Pinpoint the cell where the given text exists, returning its [X, Y] midpoint coordinate. 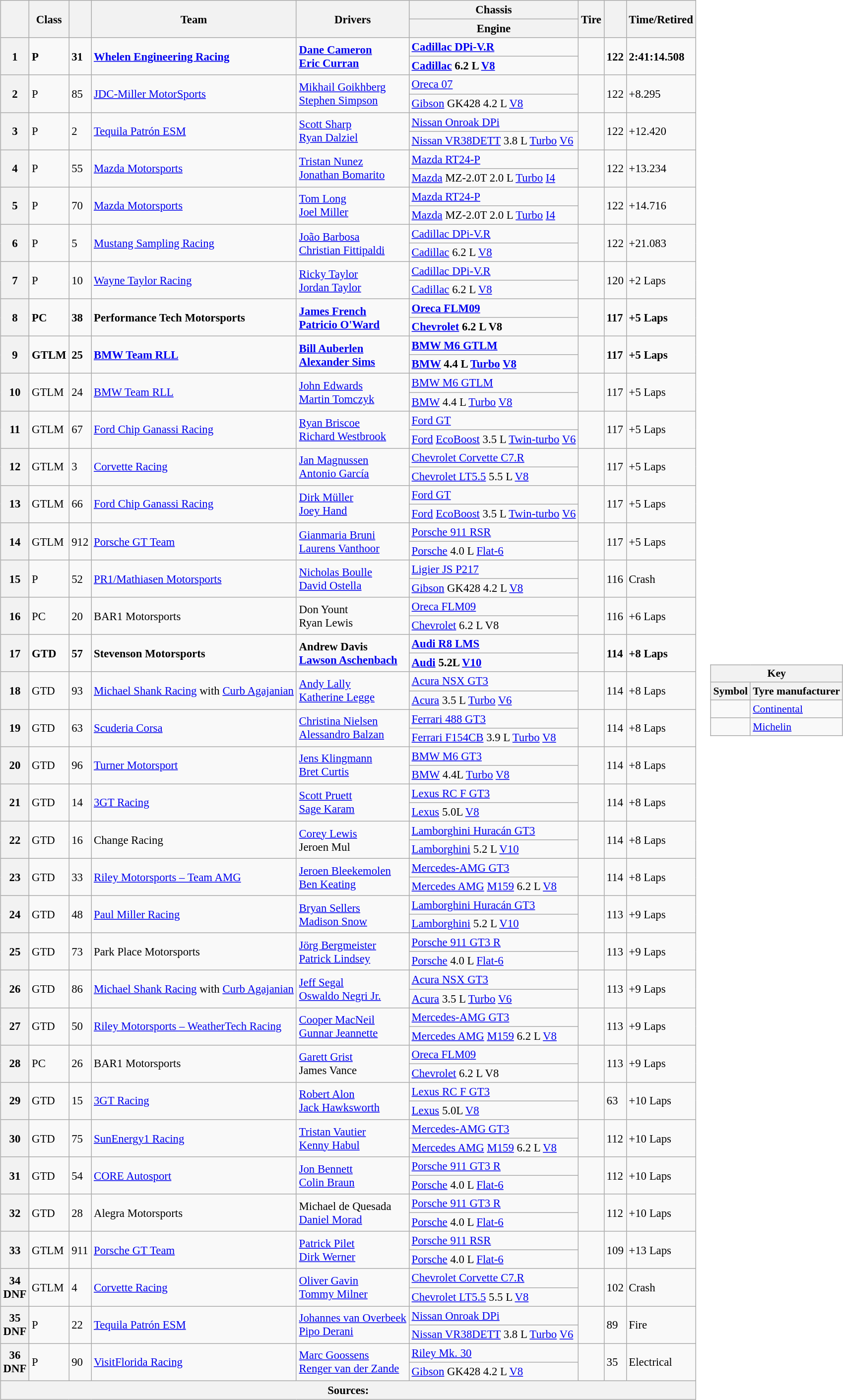
Whelen Engineering Racing [194, 57]
Chassis [494, 10]
29 [15, 1100]
912 [80, 542]
Time/Retired [661, 19]
Michael de Quesada Daniel Morad [352, 1212]
+13.234 [661, 169]
BMW M6 GT3 [494, 756]
Tom Long Joel Miller [352, 205]
27 [15, 1026]
Drivers [352, 19]
Ryan Briscoe Richard Westbrook [352, 430]
+6 Laps [661, 616]
Performance Tech Motorsports [194, 318]
Corey Lewis Jeroen Mul [352, 839]
Continental [796, 709]
Riley Motorsports – Team AMG [194, 877]
Sources: [348, 1390]
Bryan Sellers Madison Snow [352, 915]
Don Yount Ryan Lewis [352, 616]
SunEnergy1 Racing [194, 1138]
36DNF [15, 1362]
Tire [591, 19]
Audi 5.2L V10 [494, 663]
Scuderia Corsa [194, 728]
86 [80, 989]
Electrical [661, 1362]
Patrick Pilet Dirk Werner [352, 1250]
19 [15, 728]
Jon Bennett Colin Braun [352, 1176]
96 [80, 765]
Wayne Taylor Racing [194, 280]
Nicholas Boulle David Ostella [352, 578]
54 [80, 1176]
Turner Motorsport [194, 765]
50 [80, 1026]
Mikhail Goikhberg Stephen Simpson [352, 93]
1 [15, 57]
Change Racing [194, 839]
Riley Motorsports – WeatherTech Racing [194, 1026]
57 [80, 653]
Gianmaria Bruni Laurens Vanthoor [352, 542]
66 [80, 504]
23 [15, 877]
8 [15, 318]
Robert Alon Jack Hawksworth [352, 1100]
120 [615, 280]
Ligier JS P217 [494, 570]
Team [194, 19]
Paul Miller Racing [194, 915]
Park Place Motorsports [194, 952]
12 [15, 466]
Scott Sharp Ryan Dalziel [352, 131]
Oreca 07 [494, 84]
João Barbosa Christian Fittipaldi [352, 243]
+21.083 [661, 243]
93 [80, 691]
+2 Laps [661, 280]
Ferrari 488 GT3 [494, 719]
18 [15, 691]
+8.295 [661, 93]
Stevenson Motorsports [194, 653]
Tyre manufacturer [796, 691]
+12.420 [661, 131]
Cooper MacNeil Gunnar Jeannette [352, 1026]
102 [615, 1287]
+13 Laps [661, 1250]
BMW 4.4L Turbo V8 [494, 774]
Riley Mk. 30 [494, 1353]
9 [15, 355]
35 [615, 1362]
2:41:14.508 [661, 57]
JDC-Miller MotorSports [194, 93]
Mustang Sampling Racing [194, 243]
67 [80, 430]
Symbol [730, 691]
Audi R8 LMS [494, 644]
109 [615, 1250]
Oliver Gavin Tommy Milner [352, 1287]
Ferrari F154CB 3.9 L Turbo V8 [494, 737]
911 [80, 1250]
Jens Klingmann Bret Curtis [352, 765]
90 [80, 1362]
34DNF [15, 1287]
35DNF [15, 1325]
Alegra Motorsports [194, 1212]
Tristan Vautier Kenny Habul [352, 1138]
Jan Magnussen Antonio García [352, 466]
Andy Lally Katherine Legge [352, 691]
89 [615, 1325]
17 [15, 653]
VisitFlorida Racing [194, 1362]
73 [80, 952]
Dirk Müller Joey Hand [352, 504]
Garett Grist James Vance [352, 1064]
48 [80, 915]
Marc Goossens Renger van der Zande [352, 1362]
Michelin [796, 726]
32 [15, 1212]
Class [49, 19]
+14.716 [661, 205]
Tristan Nunez Jonathan Bomarito [352, 169]
Johannes van Overbeek Pipo Derani [352, 1325]
Jeroen Bleekemolen Ben Keating [352, 877]
PR1/Mathiasen Motorsports [194, 578]
Jeff Segal Oswaldo Negri Jr. [352, 989]
Key [777, 674]
85 [80, 93]
Fire [661, 1325]
James French Patricio O'Ward [352, 318]
Scott Pruett Sage Karam [352, 803]
CORE Autosport [194, 1176]
Dane Cameron Eric Curran [352, 57]
70 [80, 205]
38 [80, 318]
11 [15, 430]
Jörg Bergmeister Patrick Lindsey [352, 952]
21 [15, 803]
John Edwards Martin Tomczyk [352, 392]
55 [80, 169]
6 [15, 243]
Bill Auberlen Alexander Sims [352, 355]
13 [15, 504]
Andrew Davis Lawson Aschenbach [352, 653]
Engine [494, 29]
Christina Nielsen Alessandro Balzan [352, 728]
75 [80, 1138]
Ricky Taylor Jordan Taylor [352, 280]
52 [80, 578]
7 [15, 280]
30 [15, 1138]
